Detect which cell encompasses the target text, then output its [x, y] center coordinate. 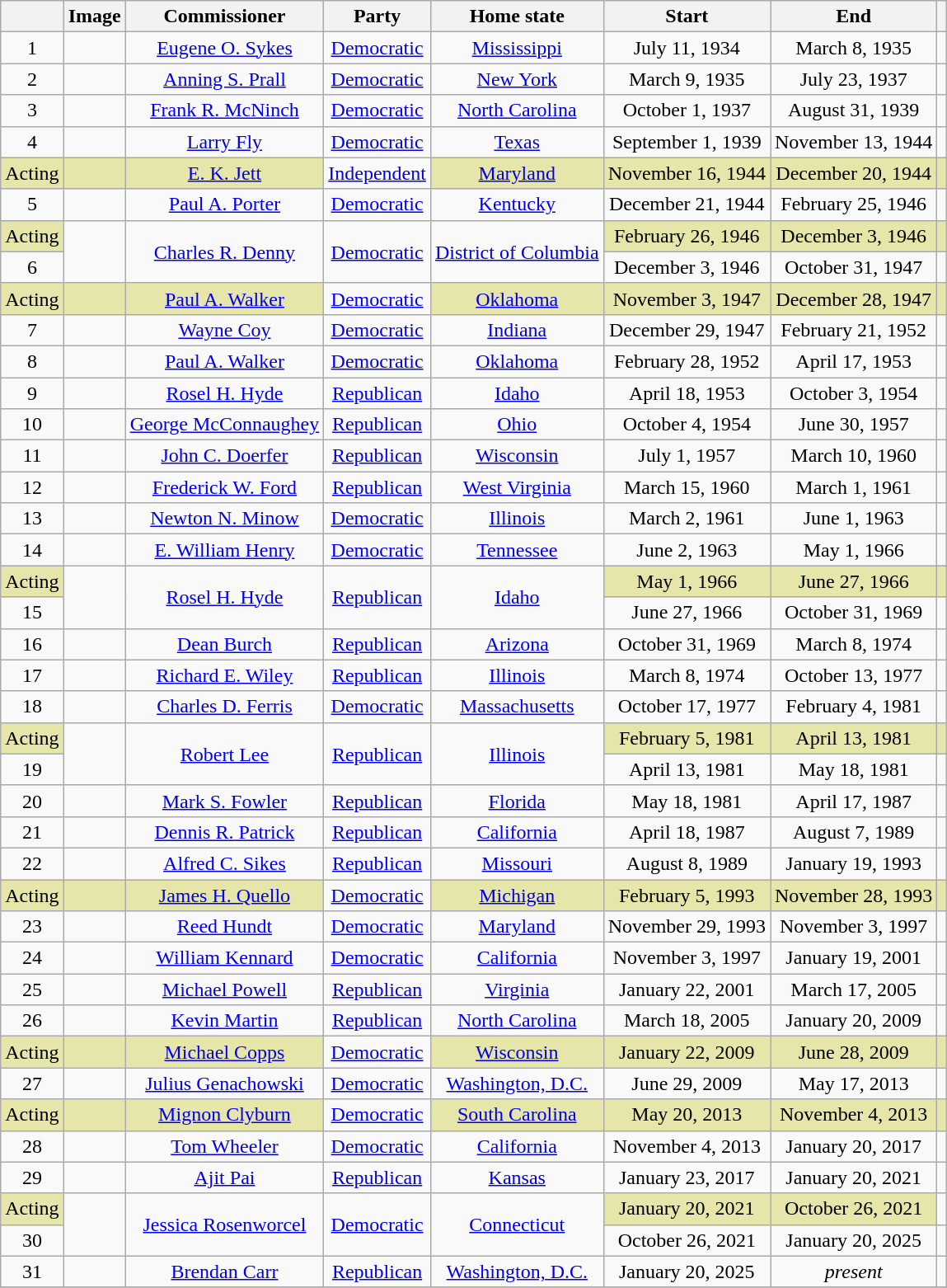
Jessica Rosenworcel [224, 1225]
October 13, 1977 [853, 675]
May 17, 2013 [853, 1084]
Tom Wheeler [224, 1146]
Julius Genachowski [224, 1084]
Kevin Martin [224, 1021]
October 4, 1954 [687, 425]
Charles D. Ferris [224, 707]
District of Columbia [517, 251]
March 1, 1961 [853, 487]
March 2, 1961 [687, 519]
January 22, 2009 [687, 1052]
Frederick W. Ford [224, 487]
25 [32, 990]
March 9, 1935 [687, 79]
24 [32, 958]
April 17, 1953 [853, 361]
Michigan [517, 895]
West Virginia [517, 487]
16 [32, 644]
Ohio [517, 425]
Eugene O. Sykes [224, 48]
February 5, 1981 [687, 738]
June 29, 2009 [687, 1084]
20 [32, 801]
Mark S. Fowler [224, 801]
4 [32, 142]
Image [94, 16]
June 2, 1963 [687, 550]
June 28, 2009 [853, 1052]
February 28, 1952 [687, 361]
Michael Powell [224, 990]
November 13, 1944 [853, 142]
September 1, 1939 [687, 142]
11 [32, 456]
Kentucky [517, 204]
21 [32, 832]
Texas [517, 142]
Dennis R. Patrick [224, 832]
January 20, 2009 [853, 1021]
Home state [517, 16]
Independent [377, 173]
June 30, 1957 [853, 425]
22 [32, 863]
E. K. Jett [224, 173]
November 3, 1947 [687, 298]
August 7, 1989 [853, 832]
19 [32, 769]
July 11, 1934 [687, 48]
9 [32, 393]
Dean Burch [224, 644]
2 [32, 79]
Missouri [517, 863]
Charles R. Denny [224, 251]
March 8, 1935 [853, 48]
Paul A. Porter [224, 204]
Indiana [517, 330]
John C. Doerfer [224, 456]
May 20, 2013 [687, 1115]
30 [32, 1240]
October 3, 1954 [853, 393]
August 31, 1939 [853, 110]
Ajit Pai [224, 1178]
Commissioner [224, 16]
November 29, 1993 [687, 927]
March 17, 2005 [853, 990]
17 [32, 675]
Richard E. Wiley [224, 675]
New York [517, 79]
Arizona [517, 644]
8 [32, 361]
April 18, 1987 [687, 832]
July 23, 1937 [853, 79]
E. William Henry [224, 550]
February 4, 1981 [853, 707]
Wayne Coy [224, 330]
December 29, 1947 [687, 330]
March 15, 1960 [687, 487]
Anning S. Prall [224, 79]
January 22, 2001 [687, 990]
October 1, 1937 [687, 110]
12 [32, 487]
Party [377, 16]
Start [687, 16]
5 [32, 204]
George McConnaughey [224, 425]
29 [32, 1178]
March 18, 2005 [687, 1021]
James H. Quello [224, 895]
June 1, 1963 [853, 519]
Michael Copps [224, 1052]
27 [32, 1084]
Kansas [517, 1178]
January 19, 1993 [853, 863]
31 [32, 1272]
26 [32, 1021]
William Kennard [224, 958]
15 [32, 613]
Florida [517, 801]
End [853, 16]
Mignon Clyburn [224, 1115]
October 31, 1947 [853, 267]
Brendan Carr [224, 1272]
November 16, 1944 [687, 173]
1 [32, 48]
October 17, 1977 [687, 707]
Robert Lee [224, 754]
November 28, 1993 [853, 895]
Connecticut [517, 1225]
February 26, 1946 [687, 236]
7 [32, 330]
July 1, 1957 [687, 456]
23 [32, 927]
present [853, 1272]
Larry Fly [224, 142]
January 19, 2001 [853, 958]
December 28, 1947 [853, 298]
South Carolina [517, 1115]
December 21, 1944 [687, 204]
February 25, 1946 [853, 204]
February 5, 1993 [687, 895]
Newton N. Minow [224, 519]
February 21, 1952 [853, 330]
Mississippi [517, 48]
March 10, 1960 [853, 456]
January 20, 2017 [853, 1146]
August 8, 1989 [687, 863]
28 [32, 1146]
December 20, 1944 [853, 173]
April 18, 1953 [687, 393]
January 23, 2017 [687, 1178]
April 17, 1987 [853, 801]
Reed Hundt [224, 927]
10 [32, 425]
6 [32, 267]
Frank R. McNinch [224, 110]
13 [32, 519]
Tennessee [517, 550]
18 [32, 707]
3 [32, 110]
Alfred C. Sikes [224, 863]
Virginia [517, 990]
14 [32, 550]
Massachusetts [517, 707]
